Provide the (X, Y) coordinate of the cell's center where the given text is located.  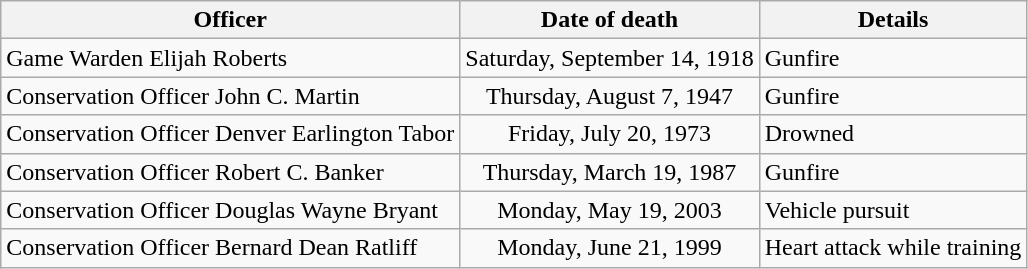
Conservation Officer John C. Martin (230, 96)
Conservation Officer Denver Earlington Tabor (230, 134)
Conservation Officer Bernard Dean Ratliff (230, 248)
Date of death (610, 20)
Saturday, September 14, 1918 (610, 58)
Thursday, March 19, 1987 (610, 172)
Monday, May 19, 2003 (610, 210)
Game Warden Elijah Roberts (230, 58)
Friday, July 20, 1973 (610, 134)
Monday, June 21, 1999 (610, 248)
Details (893, 20)
Officer (230, 20)
Vehicle pursuit (893, 210)
Thursday, August 7, 1947 (610, 96)
Conservation Officer Douglas Wayne Bryant (230, 210)
Drowned (893, 134)
Conservation Officer Robert C. Banker (230, 172)
Heart attack while training (893, 248)
